Extract the [X, Y] coordinate from the center of the cell holding the provided text.  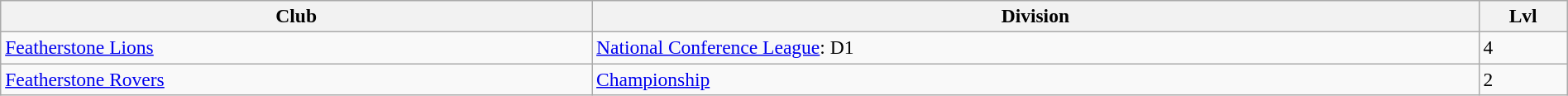
Division [1035, 16]
Featherstone Rovers [296, 79]
National Conference League: D1 [1035, 47]
Featherstone Lions [296, 47]
Championship [1035, 79]
4 [1523, 47]
Club [296, 16]
Lvl [1523, 16]
2 [1523, 79]
